Return the [X, Y] coordinate for the center point of the cell that contains the specified text.  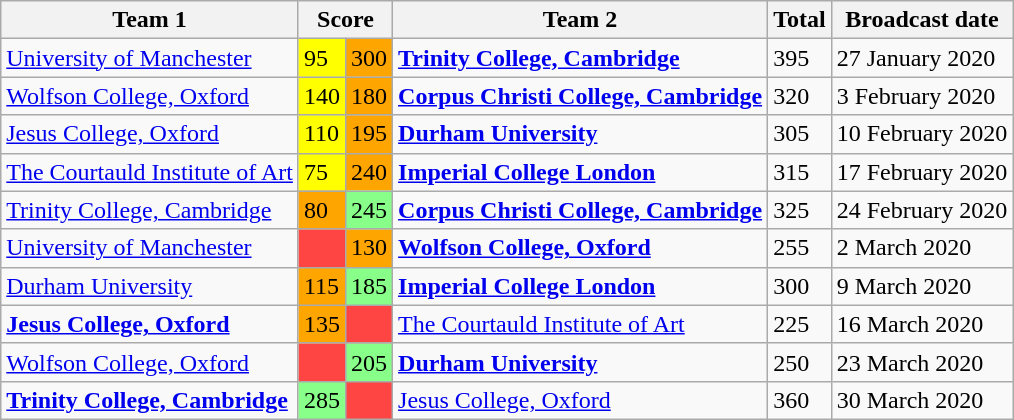
95 [322, 58]
16 March 2020 [922, 324]
30 March 2020 [922, 400]
140 [322, 96]
225 [800, 324]
180 [368, 96]
320 [800, 96]
23 March 2020 [922, 362]
110 [322, 134]
325 [800, 210]
24 February 2020 [922, 210]
245 [368, 210]
2 March 2020 [922, 248]
Team 2 [580, 20]
27 January 2020 [922, 58]
250 [800, 362]
17 February 2020 [922, 172]
130 [368, 248]
Broadcast date [922, 20]
10 February 2020 [922, 134]
115 [322, 286]
3 February 2020 [922, 96]
Total [800, 20]
80 [322, 210]
360 [800, 400]
Team 1 [150, 20]
205 [368, 362]
Score [345, 20]
285 [322, 400]
75 [322, 172]
305 [800, 134]
255 [800, 248]
185 [368, 286]
195 [368, 134]
135 [322, 324]
315 [800, 172]
240 [368, 172]
395 [800, 58]
9 March 2020 [922, 286]
